Return (x, y) of the center of cell containing provided text 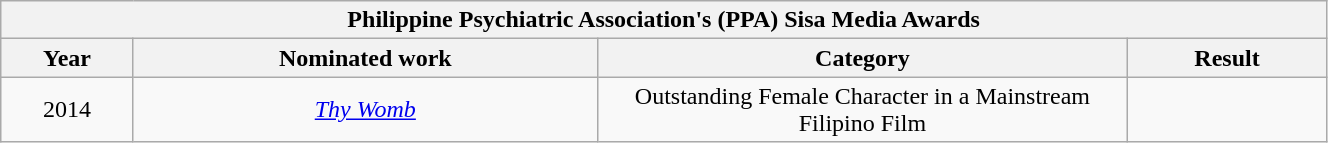
2014 (68, 110)
Philippine Psychiatric Association's (PPA) Sisa Media Awards (664, 20)
Category (862, 58)
Nominated work (365, 58)
Thy Womb (365, 110)
Year (68, 58)
Result (1228, 58)
Outstanding Female Character in a Mainstream Filipino Film (862, 110)
